Capture the cell that displays the provided text and extract its [X, Y] central coordinate. 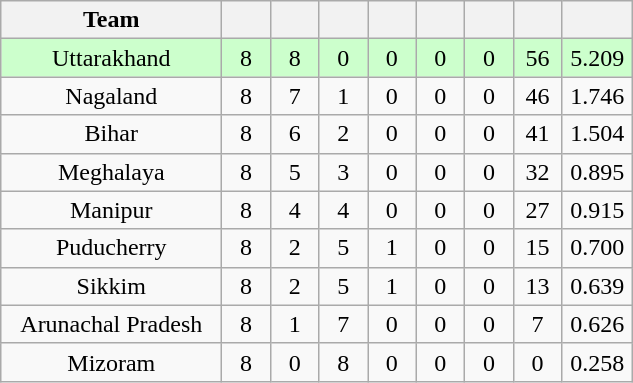
Nagaland [112, 96]
Mizoram [112, 362]
Uttarakhand [112, 58]
Arunachal Pradesh [112, 324]
Meghalaya [112, 172]
1.746 [598, 96]
0.639 [598, 286]
46 [538, 96]
0.915 [598, 210]
0.626 [598, 324]
0.700 [598, 248]
32 [538, 172]
Bihar [112, 134]
Manipur [112, 210]
Team [112, 20]
Sikkim [112, 286]
0.895 [598, 172]
13 [538, 286]
1.504 [598, 134]
41 [538, 134]
Puducherry [112, 248]
6 [294, 134]
56 [538, 58]
3 [344, 172]
15 [538, 248]
0.258 [598, 362]
27 [538, 210]
5.209 [598, 58]
